Extract the [X, Y] coordinate from the center of the cell holding the provided text.  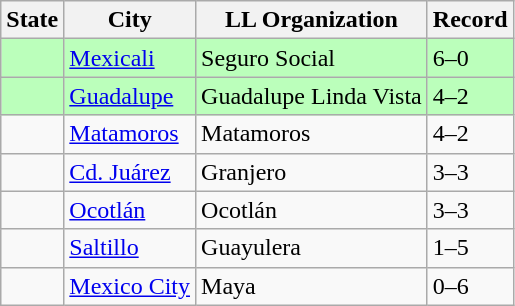
Mexico City [130, 286]
City [130, 20]
Saltillo [130, 248]
0–6 [470, 286]
State [32, 20]
1–5 [470, 248]
Maya [312, 286]
6–0 [470, 58]
Granjero [312, 172]
Guayulera [312, 248]
Cd. Juárez [130, 172]
Mexicali [130, 58]
Guadalupe Linda Vista [312, 96]
Seguro Social [312, 58]
Guadalupe [130, 96]
Record [470, 20]
LL Organization [312, 20]
